For the text-containing cell, return its midpoint in (x, y) coordinate format. 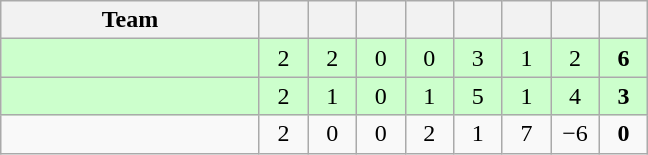
5 (478, 96)
4 (576, 96)
−6 (576, 134)
7 (526, 134)
Team (130, 20)
6 (624, 58)
